Pinpoint the cell where the given text exists, returning its (X, Y) midpoint coordinate. 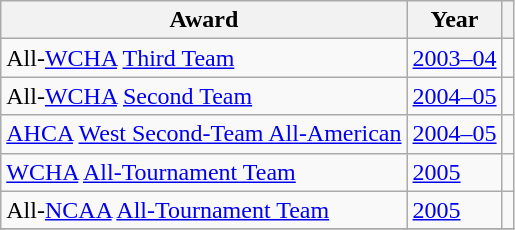
All-NCAA All-Tournament Team (204, 210)
Year (454, 20)
Award (204, 20)
All-WCHA Third Team (204, 58)
All-WCHA Second Team (204, 96)
WCHA All-Tournament Team (204, 172)
AHCA West Second-Team All-American (204, 134)
2003–04 (454, 58)
